Search for the cell housing the specified text and yield its [X, Y] center coordinate. 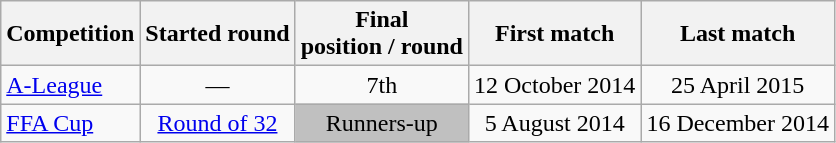
Competition [70, 34]
16 December 2014 [738, 123]
12 October 2014 [554, 85]
25 April 2015 [738, 85]
FFA Cup [70, 123]
7th [382, 85]
Round of 32 [218, 123]
5 August 2014 [554, 123]
A-League [70, 85]
Started round [218, 34]
Runners-up [382, 123]
First match [554, 34]
Last match [738, 34]
Final position / round [382, 34]
— [218, 85]
